Output the (x, y) coordinate of the center of the cell containing the given text.  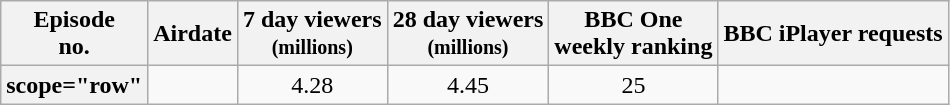
BBC iPlayer requests (833, 34)
BBC Oneweekly ranking (634, 34)
4.45 (468, 85)
4.28 (312, 85)
25 (634, 85)
Airdate (193, 34)
7 day viewers(millions) (312, 34)
scope="row" (74, 85)
28 day viewers(millions) (468, 34)
Episodeno. (74, 34)
